Output the (x, y) coordinate of the center of the cell containing the given text.  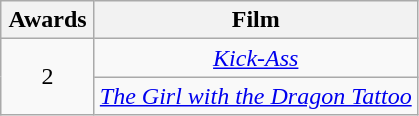
2 (48, 77)
The Girl with the Dragon Tattoo (256, 96)
Kick-Ass (256, 58)
Film (256, 20)
Awards (48, 20)
